Determine the [X, Y] coordinate at the center of the cell enclosing the given text.  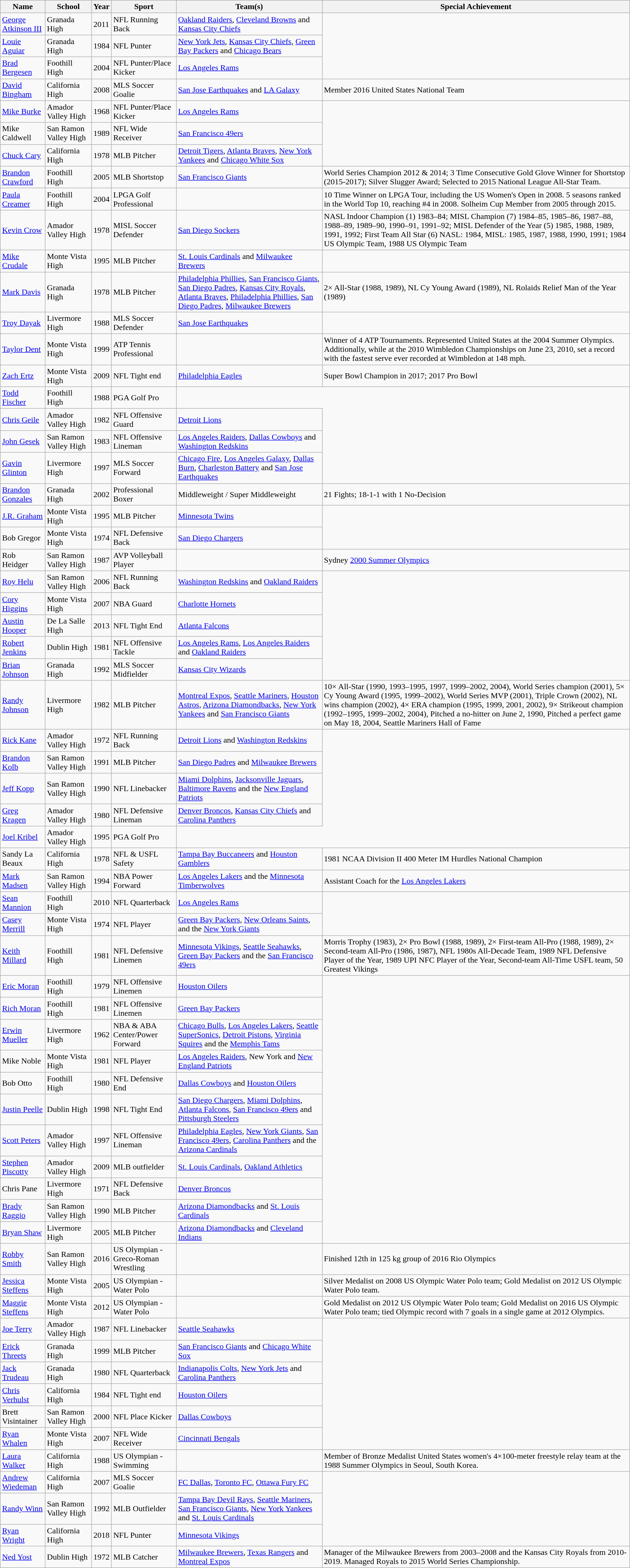
MLS Soccer Defender [144, 323]
Louie Aguiar [23, 46]
Kevin Crow [23, 230]
Bryan Shaw [23, 1232]
Scott Peters [23, 1141]
San Jose Earthquakes [249, 323]
Detroit Lions and Washington Redskins [249, 741]
Erick Threets [23, 1351]
Tampa Bay Devil Rays, Seattle Mariners, San Francisco Giants, New York Yankees and St. Louis Cardinals [249, 1509]
Brian Johnson [23, 669]
NFL Place Kicker [144, 1417]
Chris Geile [23, 420]
San Jose Earthquakes and LA Galaxy [249, 89]
Member 2016 United States National Team [476, 89]
NFL Offensive Guard [144, 420]
FC Dallas, Toronto FC, Ottawa Fury FC [249, 1483]
Jessica Steffens [23, 1285]
Chicago Bulls, Los Angeles Lakers, Seattle SuperSonics, Detroit Pistons, Virginia Squires and the Memphis Tams [249, 1035]
Green Bay Packers [249, 1008]
Tampa Bay Buccaneers and Houston Gamblers [249, 859]
2008 [102, 89]
Cincinnati Bengals [249, 1438]
2× All-Star (1988, 1989), NL Cy Young Award (1989), NL Rolaids Relief Man of the Year (1989) [476, 292]
2013 [102, 626]
Taylor Dent [23, 349]
1962 [102, 1035]
Robby Smith [23, 1259]
Troy Dayak [23, 323]
Sean Mannion [23, 903]
Chuck Cary [23, 155]
Sport [144, 7]
MLB outfielder [144, 1167]
2010 [102, 903]
Casey Merrill [23, 924]
Rob Heidger [23, 560]
ATP Tennis Professional [144, 349]
Mike Crudale [23, 261]
New York Jets, Kansas City Chiefs, Green Bay Packers and Chicago Bears [249, 46]
Silver Medalist on 2008 US Olympic Water Polo team; Gold Medalist on 2012 US Olympic Water Polo team. [476, 1285]
1998 [102, 1110]
AVP Volleyball Player [144, 560]
David Bingham [23, 89]
Philadelphia Eagles [249, 376]
Ryan Wright [23, 1535]
Arizona Diamondbacks and Cleveland Indians [249, 1232]
Ned Yost [23, 1557]
Laura Walker [23, 1460]
MLS Soccer Midfielder [144, 669]
John Gesek [23, 441]
Milwaukee Brewers, Texas Rangers and Montreal Expos [249, 1557]
Los Angeles Lakers and the Minnesota Timberwolves [249, 881]
Green Bay Packers, New Orleans Saints, and the New York Giants [249, 924]
NBA & ABA Center/Power Forward [144, 1035]
Charlotte Hornets [249, 603]
Robert Jenkins [23, 647]
Bob Otto [23, 1083]
Joe Terry [23, 1329]
Chicago Fire, Los Angeles Galaxy, Dallas Burn, Charleston Battery and San Jose Earthquakes [249, 468]
NFL & USFL Safety [144, 859]
NBA Power Forward [144, 881]
Arizona Diamondbacks and St. Louis Cardinals [249, 1211]
Paula Creamer [23, 199]
Roy Helu [23, 582]
St. Louis Cardinals, Oakland Athletics [249, 1167]
1994 [102, 881]
Detroit Tigers, Atlanta Braves, New York Yankees and Chicago White Sox [249, 155]
School [68, 7]
NFL Offensive Tackle [144, 647]
MLB Catcher [144, 1557]
US Olympian - Swimming [144, 1460]
San Diego Sockers [249, 230]
Jeff Kopp [23, 789]
Gavin Glinton [23, 468]
2011 [102, 24]
1989 [102, 133]
Name [23, 7]
Member of Bronze Medalist United States women's 4×100-meter freestyle relay team at the 1988 Summer Olympics in Seoul, South Korea. [476, 1460]
Kansas City Wizards [249, 669]
Jack Trudeau [23, 1373]
1968 [102, 112]
Philadelphia Eagles, New York Giants, San Francisco 49ers, Carolina Panthers and the Arizona Cardinals [249, 1141]
San Diego Padres and Milwaukee Brewers [249, 762]
Joel Kribel [23, 837]
Miami Dolphins, Jacksonville Jaguars, Baltimore Ravens and the New England Patriots [249, 789]
Randy Johnson [23, 705]
Erwin Mueller [23, 1035]
2002 [102, 494]
Team(s) [249, 7]
2016 [102, 1259]
Minnesota Vikings, Seattle Seahawks, Green Bay Packers and the San Francisco 49ers [249, 955]
MLB Shortstop [144, 177]
Maggie Steffens [23, 1307]
Cory Higgins [23, 603]
Minnesota Vikings [249, 1535]
Brandon Gonzales [23, 494]
Oakland Raiders, Cleveland Browns and Kansas City Chiefs [249, 24]
Middleweight / Super Middleweight [249, 494]
Bob Gregor [23, 538]
San Francisco 49ers [249, 133]
Assistant Coach for the Los Angeles Lakers [476, 881]
Brandon Kolb [23, 762]
Mark Davis [23, 292]
Super Bowl Champion in 2017; 2017 Pro Bowl [476, 376]
2006 [102, 582]
1979 [102, 986]
Brad Bergesen [23, 68]
NFL Defensive Lineman [144, 815]
NFL Defensive End [144, 1083]
Chris Pane [23, 1189]
NFL Defensive Linemen [144, 955]
2012 [102, 1307]
Los Angeles Rams, Los Angeles Raiders and Oakland Raiders [249, 647]
Brady Raggio [23, 1211]
US Olympian - Greco-Roman Wrestling [144, 1259]
Randy Winn [23, 1509]
21 Fights; 18-1-1 with 1 No-Decision [476, 494]
MLS Soccer Forward [144, 468]
1983 [102, 441]
St. Louis Cardinals and Milwaukee Brewers [249, 261]
Rick Kane [23, 741]
J.R. Graham [23, 516]
Atlanta Falcons [249, 626]
Minnesota Twins [249, 516]
Detroit Lions [249, 420]
Mike Caldwell [23, 133]
Chris Verhulst [23, 1394]
MISL Soccer Defender [144, 230]
Andrew Wiedeman [23, 1483]
2018 [102, 1535]
Todd Fischer [23, 398]
Denver Broncos [249, 1189]
Greg Kragen [23, 815]
Los Angeles Raiders, Dallas Cowboys and Washington Redskins [249, 441]
Stephen Piscotty [23, 1167]
MLB Outfielder [144, 1509]
LPGA Golf Professional [144, 199]
San Diego Chargers [249, 538]
1981 NCAA Division II 400 Meter IM Hurdles National Champion [476, 859]
Mark Madsen [23, 881]
Keith Millard [23, 955]
Sydney 2000 Summer Olympics [476, 560]
Professional Boxer [144, 494]
Rich Moran [23, 1008]
1991 [102, 762]
2000 [102, 1417]
Dallas Cowboys [249, 1417]
Brett Visintainer [23, 1417]
Zach Ertz [23, 376]
San Francisco Giants and Chicago White Sox [249, 1351]
San Francisco Giants [249, 177]
Los Angeles Raiders, New York and New England Patriots [249, 1061]
George Atkinson III [23, 24]
Eric Moran [23, 986]
1971 [102, 1189]
San Diego Chargers, Miami Dolphins, Atlanta Falcons, San Francisco 49ers and Pittsburgh Steelers [249, 1110]
Sandy La Beaux [23, 859]
Year [102, 7]
NBA Guard [144, 603]
De La Salle High [68, 626]
Austin Hooper [23, 626]
Finished 12th in 125 kg group of 2016 Rio Olympics [476, 1259]
Brandon Crawford [23, 177]
Special Achievement [476, 7]
Ryan Whalen [23, 1438]
Washington Redskins and Oakland Raiders [249, 582]
Seattle Seahawks [249, 1329]
Manager of the Milwaukee Brewers from 2003–2008 and the Kansas City Royals from 2010-2019. Managed Royals to 2015 World Series Championship. [476, 1557]
Dallas Cowboys and Houston Oilers [249, 1083]
Montreal Expos, Seattle Mariners, Houston Astros, Arizona Diamondbacks, New York Yankees and San Francisco Giants [249, 705]
Denver Broncos, Kansas City Chiefs and Carolina Panthers [249, 815]
Justin Peelle [23, 1110]
Mike Burke [23, 112]
Indianapolis Colts, New York Jets and Carolina Panthers [249, 1373]
Mike Noble [23, 1061]
